For the text-containing cell, return its midpoint in [X, Y] coordinate format. 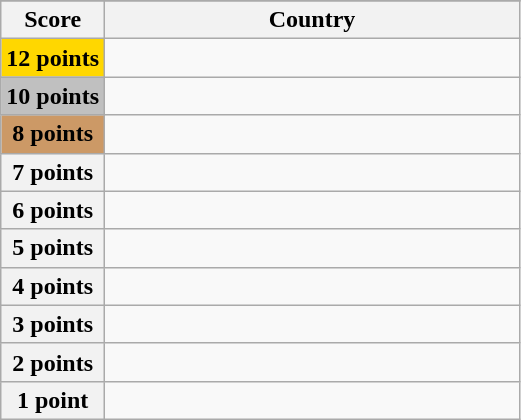
3 points [53, 324]
12 points [53, 58]
5 points [53, 248]
4 points [53, 286]
1 point [53, 400]
2 points [53, 362]
10 points [53, 96]
7 points [53, 172]
Country [312, 20]
6 points [53, 210]
8 points [53, 134]
Score [53, 20]
